Detect which cell encompasses the target text, then output its (x, y) center coordinate. 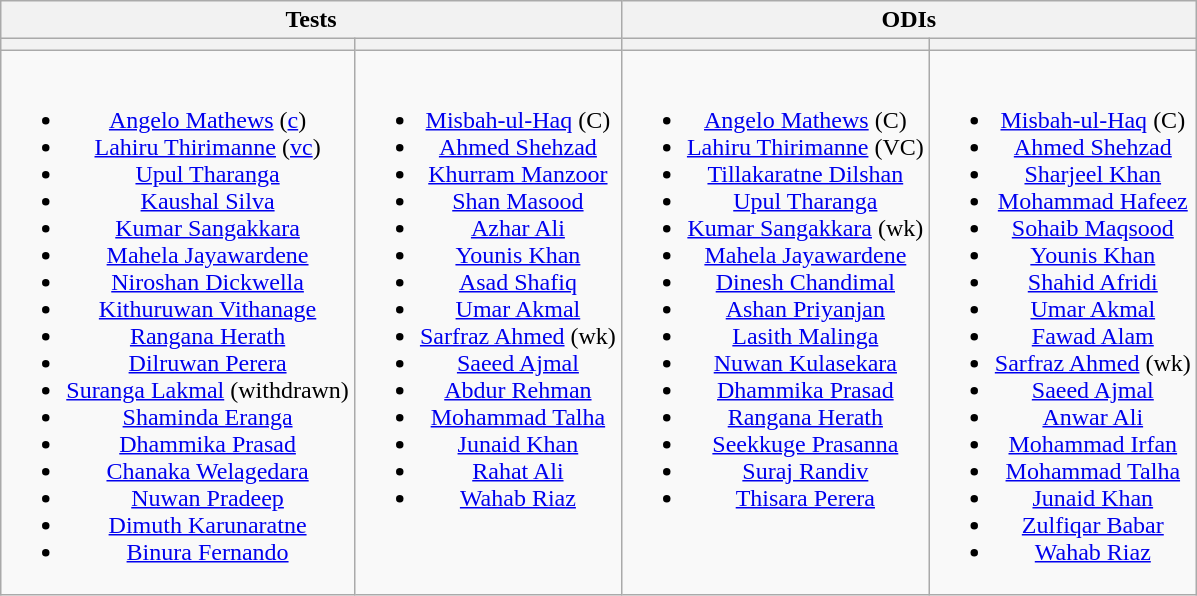
ODIs (908, 20)
Tests (312, 20)
